Capture the cell that displays the provided text and extract its [x, y] central coordinate. 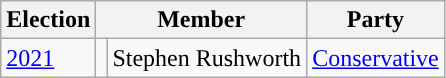
Stephen Rushworth [207, 58]
Conservative [376, 58]
Member [202, 20]
2021 [48, 58]
Party [376, 20]
Election [48, 20]
